Determine the (X, Y) coordinate at the center of the cell enclosing the given text.  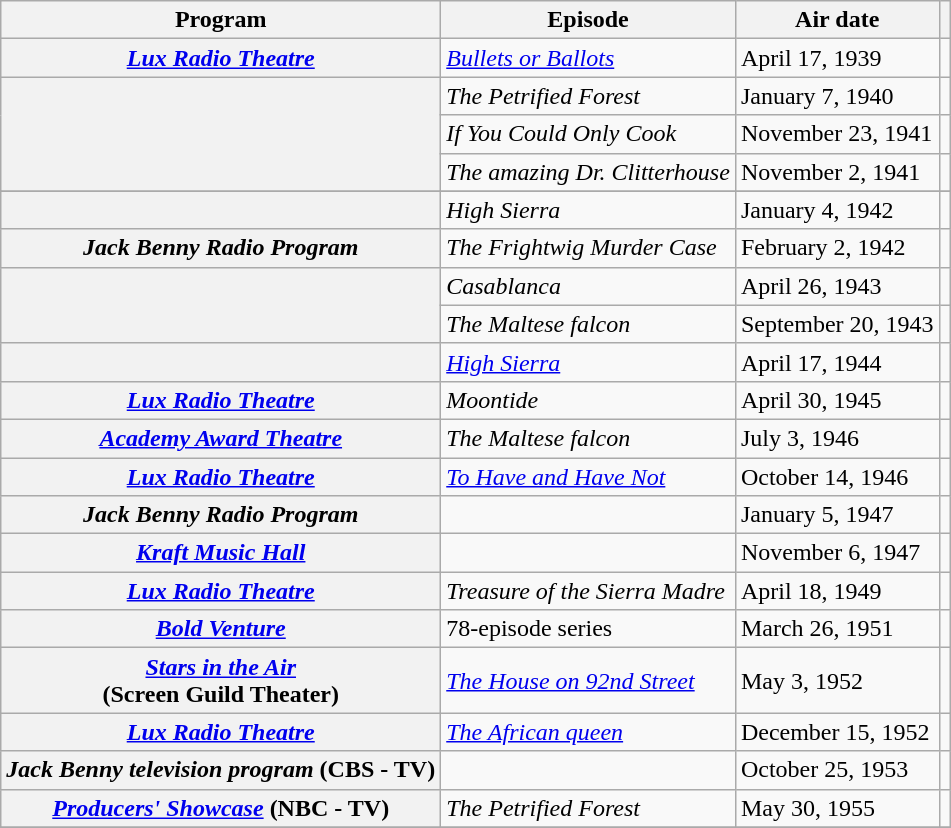
May 3, 1952 (837, 680)
To Have and Have Not (588, 477)
Bold Venture (221, 629)
Academy Award Theatre (221, 438)
November 23, 1941 (837, 134)
April 26, 1943 (837, 286)
October 25, 1953 (837, 770)
The African queen (588, 732)
Moontide (588, 400)
Bullets or Ballots (588, 58)
If You Could Only Cook (588, 134)
October 14, 1946 (837, 477)
November 2, 1941 (837, 172)
Stars in the Air(Screen Guild Theater) (221, 680)
78-episode series (588, 629)
April 17, 1944 (837, 362)
November 6, 1947 (837, 553)
Producers' Showcase (NBC - TV) (221, 808)
March 26, 1951 (837, 629)
May 30, 1955 (837, 808)
February 2, 1942 (837, 248)
Treasure of the Sierra Madre (588, 591)
Jack Benny television program (CBS - TV) (221, 770)
Air date (837, 20)
Episode (588, 20)
January 4, 1942 (837, 210)
January 7, 1940 (837, 96)
July 3, 1946 (837, 438)
April 18, 1949 (837, 591)
Kraft Music Hall (221, 553)
Casablanca (588, 286)
The House on 92nd Street (588, 680)
The amazing Dr. Clitterhouse (588, 172)
The Frightwig Murder Case (588, 248)
Program (221, 20)
April 30, 1945 (837, 400)
September 20, 1943 (837, 324)
January 5, 1947 (837, 515)
December 15, 1952 (837, 732)
April 17, 1939 (837, 58)
